Identify which cell holds the provided text, then report its (x, y) central coordinate. 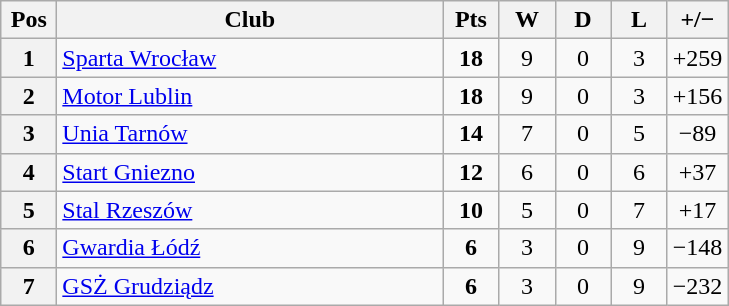
−89 (698, 134)
GSŻ Grudziądz (250, 286)
Pts (471, 20)
Stal Rzeszów (250, 210)
+156 (698, 96)
+37 (698, 172)
Motor Lublin (250, 96)
+/− (698, 20)
10 (471, 210)
Start Gniezno (250, 172)
14 (471, 134)
1 (29, 58)
Pos (29, 20)
4 (29, 172)
Unia Tarnów (250, 134)
Club (250, 20)
2 (29, 96)
W (527, 20)
+259 (698, 58)
12 (471, 172)
+17 (698, 210)
Sparta Wrocław (250, 58)
Gwardia Łódź (250, 248)
−232 (698, 286)
L (639, 20)
−148 (698, 248)
D (583, 20)
